Find where the given text appears and provide that cell's center as [X, Y] coordinate. 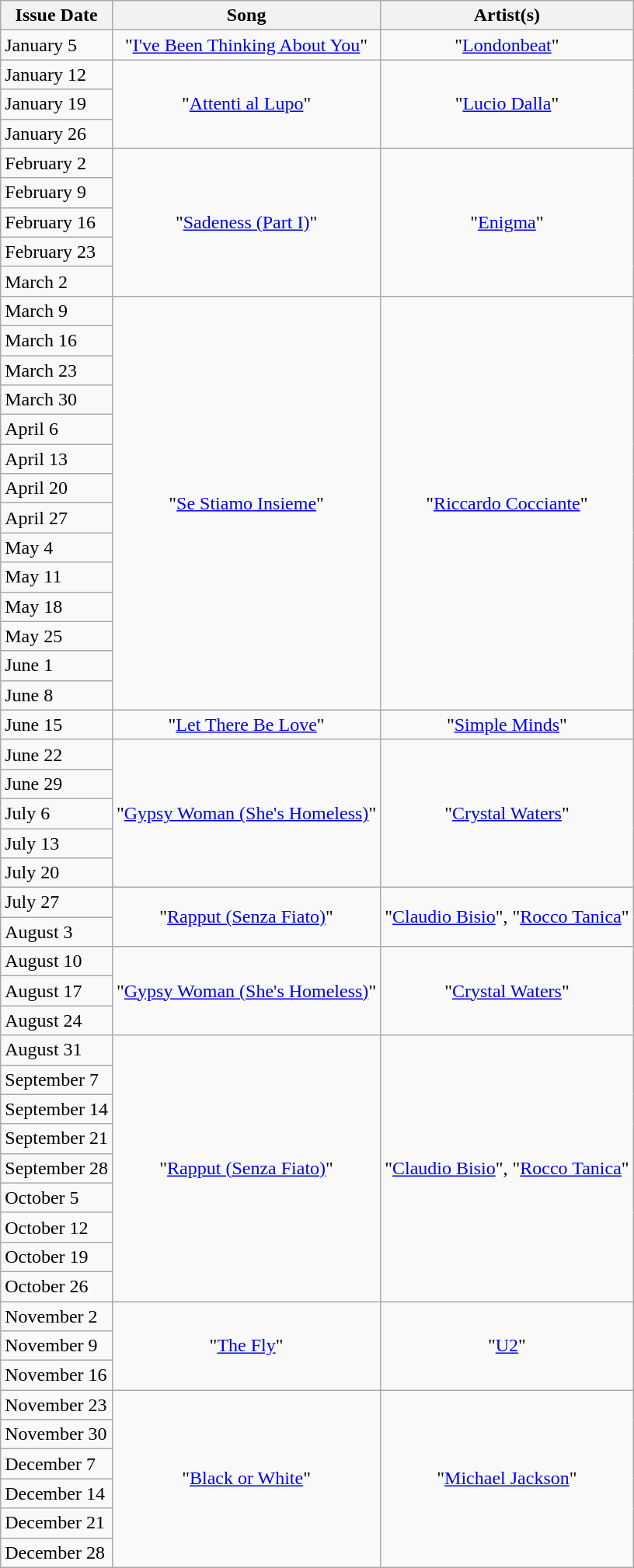
June 1 [57, 666]
August 3 [57, 932]
January 19 [57, 104]
February 23 [57, 252]
October 12 [57, 1227]
"Riccardo Cocciante" [507, 503]
March 30 [57, 400]
July 20 [57, 873]
November 2 [57, 1316]
July 27 [57, 902]
"Sadeness (Part I)" [246, 222]
July 6 [57, 813]
"Attenti al Lupo" [246, 104]
September 7 [57, 1080]
January 5 [57, 45]
January 26 [57, 134]
January 12 [57, 75]
May 4 [57, 548]
May 25 [57, 636]
December 21 [57, 1523]
September 28 [57, 1168]
"Black or White" [246, 1479]
"Simple Minds" [507, 725]
August 17 [57, 991]
February 2 [57, 163]
March 16 [57, 340]
April 20 [57, 488]
March 9 [57, 311]
Issue Date [57, 16]
March 23 [57, 370]
"Se Stiamo Insieme" [246, 503]
October 26 [57, 1286]
February 9 [57, 193]
"Londonbeat" [507, 45]
December 7 [57, 1464]
October 5 [57, 1198]
February 16 [57, 222]
December 28 [57, 1552]
August 10 [57, 961]
March 2 [57, 281]
Song [246, 16]
April 27 [57, 518]
Artist(s) [507, 16]
June 8 [57, 695]
July 13 [57, 843]
August 31 [57, 1050]
October 19 [57, 1257]
September 14 [57, 1109]
November 23 [57, 1405]
May 18 [57, 607]
"The Fly" [246, 1346]
April 13 [57, 459]
"Enigma" [507, 222]
December 14 [57, 1493]
"Michael Jackson" [507, 1479]
"U2" [507, 1346]
April 6 [57, 429]
August 24 [57, 1020]
November 9 [57, 1346]
September 21 [57, 1139]
June 29 [57, 784]
"I've Been Thinking About You" [246, 45]
"Lucio Dalla" [507, 104]
June 15 [57, 725]
June 22 [57, 754]
November 16 [57, 1375]
"Let There Be Love" [246, 725]
November 30 [57, 1434]
May 11 [57, 577]
